Capture the cell that displays the provided text and extract its (X, Y) central coordinate. 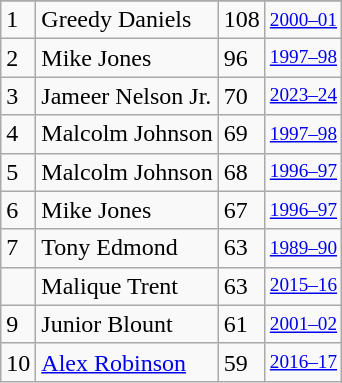
Alex Robinson (127, 362)
9 (18, 324)
70 (242, 96)
2016–17 (303, 362)
59 (242, 362)
3 (18, 96)
2001–02 (303, 324)
10 (18, 362)
Malique Trent (127, 286)
2000–01 (303, 20)
2023–24 (303, 96)
1989–90 (303, 248)
6 (18, 210)
68 (242, 172)
67 (242, 210)
2 (18, 58)
1 (18, 20)
2015–16 (303, 286)
4 (18, 134)
Junior Blount (127, 324)
7 (18, 248)
Jameer Nelson Jr. (127, 96)
108 (242, 20)
5 (18, 172)
Greedy Daniels (127, 20)
Tony Edmond (127, 248)
69 (242, 134)
61 (242, 324)
96 (242, 58)
